Determine the (X, Y) coordinate at the center of the cell enclosing the given text.  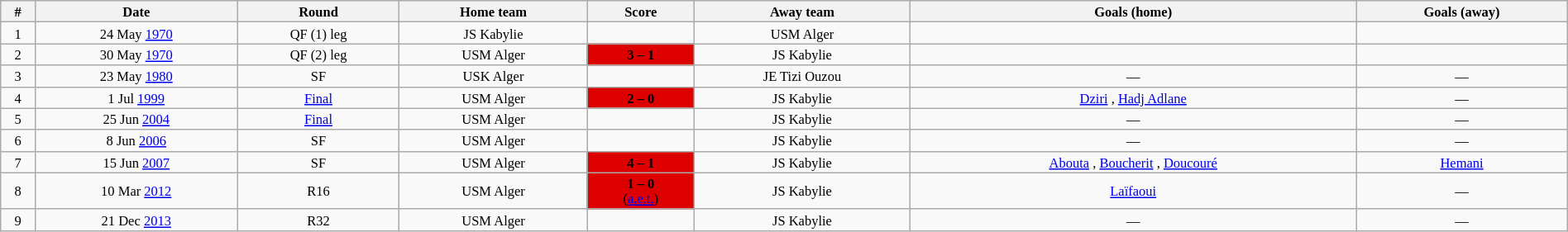
R32 (318, 220)
8 Jun 2006 (136, 140)
6 (18, 140)
Goals (home) (1133, 12)
8 (18, 191)
21 Dec 2013 (136, 220)
23 May 1980 (136, 76)
2 – 0 (640, 97)
Score (640, 12)
2 (18, 54)
Date (136, 12)
3 – 1 (640, 54)
10 Mar 2012 (136, 191)
Home team (493, 12)
Goals (away) (1462, 12)
3 (18, 76)
30 May 1970 (136, 54)
4 (18, 97)
1 Jul 1999 (136, 97)
Away team (802, 12)
Dziri , Hadj Adlane (1133, 97)
Hemani (1462, 162)
1 (18, 33)
QF (2) leg (318, 54)
JE Tizi Ouzou (802, 76)
24 May 1970 (136, 33)
Round (318, 12)
USK Alger (493, 76)
Laïfaoui (1133, 191)
5 (18, 119)
# (18, 12)
9 (18, 220)
7 (18, 162)
R16 (318, 191)
4 – 1 (640, 162)
15 Jun 2007 (136, 162)
Abouta , Boucherit , Doucouré (1133, 162)
QF (1) leg (318, 33)
25 Jun 2004 (136, 119)
1 – 0(a.e.t.) (640, 191)
